Scan for the cell matching the given text and deliver its [X, Y] coordinate at center. 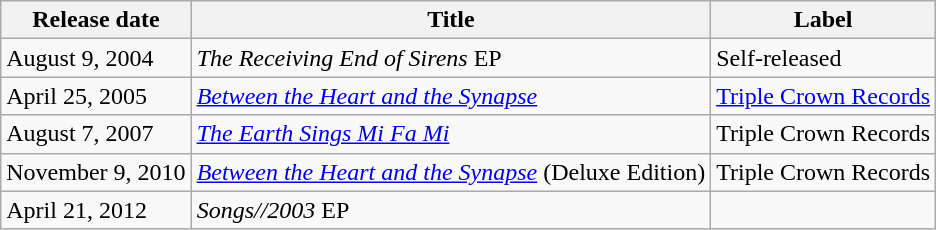
Title [451, 20]
Self-released [824, 58]
The Receiving End of Sirens EP [451, 58]
April 25, 2005 [96, 96]
April 21, 2012 [96, 210]
August 9, 2004 [96, 58]
Between the Heart and the Synapse [451, 96]
The Earth Sings Mi Fa Mi [451, 134]
August 7, 2007 [96, 134]
Label [824, 20]
Between the Heart and the Synapse (Deluxe Edition) [451, 172]
Release date [96, 20]
Songs//2003 EP [451, 210]
November 9, 2010 [96, 172]
